Find where the given text appears and provide that cell's center as (x, y) coordinate. 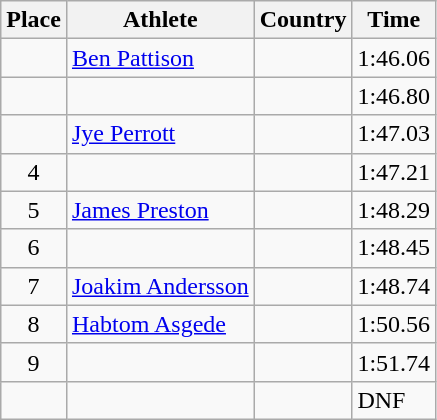
Jye Perrott (160, 134)
Habtom Asgede (160, 324)
8 (34, 324)
1:51.74 (394, 362)
1:48.29 (394, 210)
9 (34, 362)
6 (34, 248)
1:46.06 (394, 58)
4 (34, 172)
Athlete (160, 20)
1:48.74 (394, 286)
Ben Pattison (160, 58)
7 (34, 286)
1:47.21 (394, 172)
5 (34, 210)
1:46.80 (394, 96)
Country (303, 20)
Time (394, 20)
Place (34, 20)
James Preston (160, 210)
1:47.03 (394, 134)
1:48.45 (394, 248)
Joakim Andersson (160, 286)
1:50.56 (394, 324)
DNF (394, 400)
